Determine the [X, Y] coordinate at the center of the cell enclosing the given text.  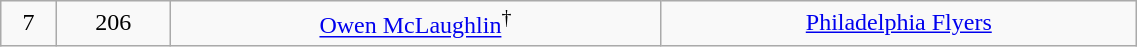
Philadelphia Flyers [899, 24]
206 [113, 24]
Owen McLaughlin† [416, 24]
7 [29, 24]
